Return the [x, y] coordinate for the center point of the cell that contains the specified text.  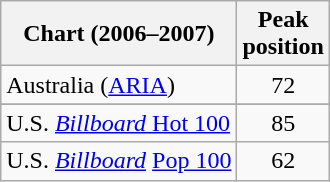
Peakposition [283, 34]
Australia (ARIA) [119, 85]
85 [283, 123]
U.S. Billboard Hot 100 [119, 123]
72 [283, 85]
62 [283, 161]
U.S. Billboard Pop 100 [119, 161]
Chart (2006–2007) [119, 34]
